Output the (X, Y) coordinate of the center of the cell containing the given text.  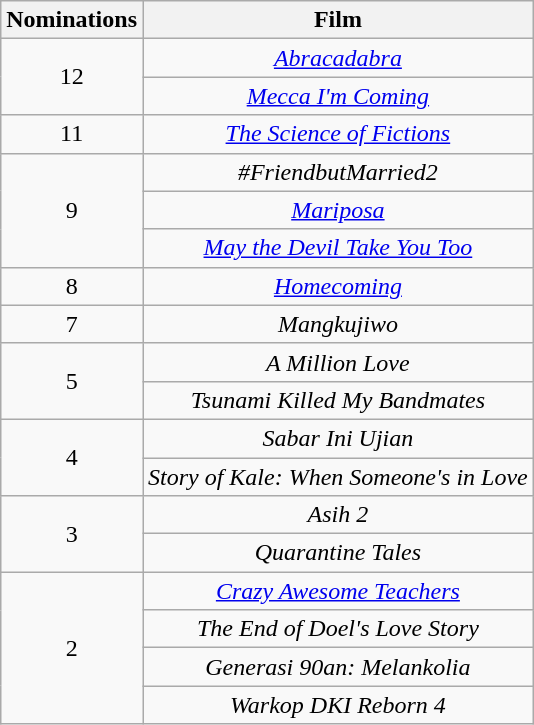
Mariposa (338, 210)
4 (72, 457)
2 (72, 648)
Asih 2 (338, 515)
Homecoming (338, 286)
7 (72, 324)
A Million Love (338, 362)
Tsunami Killed My Bandmates (338, 400)
Sabar Ini Ujian (338, 438)
Mangkujiwo (338, 324)
Abracadabra (338, 58)
The Science of Fictions (338, 134)
Quarantine Tales (338, 553)
9 (72, 210)
11 (72, 134)
Generasi 90an: Melankolia (338, 667)
May the Devil Take You Too (338, 248)
#FriendbutMarried2 (338, 172)
Film (338, 20)
Mecca I'm Coming (338, 96)
5 (72, 381)
3 (72, 534)
Crazy Awesome Teachers (338, 591)
12 (72, 77)
Story of Kale: When Someone's in Love (338, 477)
The End of Doel's Love Story (338, 629)
8 (72, 286)
Warkop DKI Reborn 4 (338, 705)
Nominations (72, 20)
